Return [X, Y] of the center of cell containing provided text 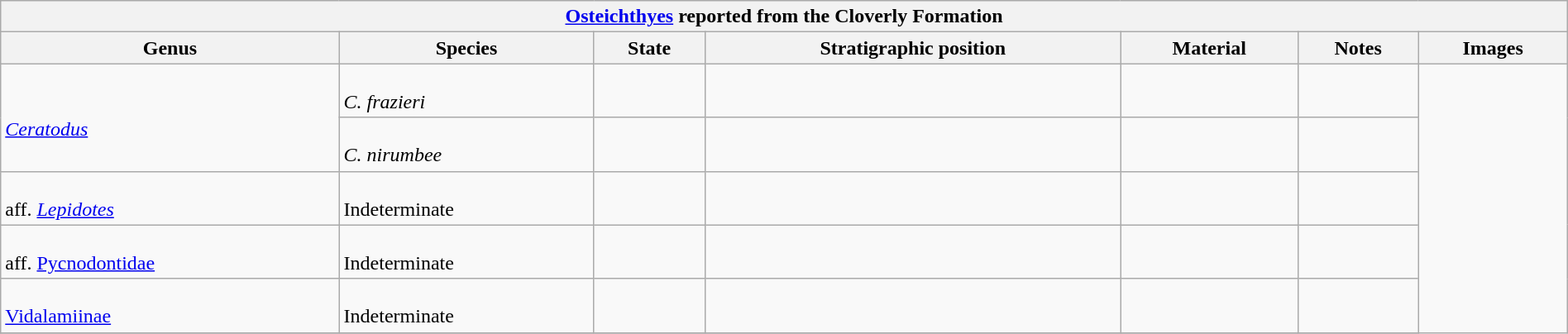
C. nirumbee [466, 144]
Genus [170, 48]
Species [466, 48]
Material [1209, 48]
Notes [1358, 48]
Osteichthyes reported from the Cloverly Formation [784, 17]
aff. Pycnodontidae [170, 251]
aff. Lepidotes [170, 198]
Stratigraphic position [913, 48]
Ceratodus [170, 117]
Images [1493, 48]
State [649, 48]
C. frazieri [466, 91]
Vidalamiinae [170, 306]
